Scan for the cell matching the given text and deliver its [X, Y] coordinate at center. 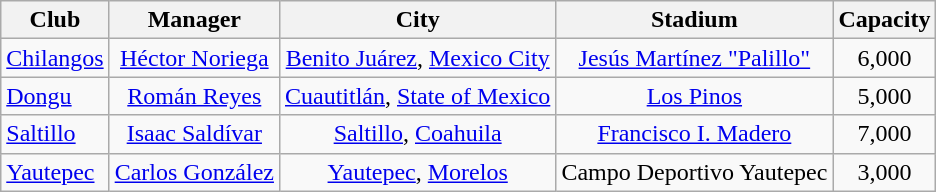
Carlos González [194, 172]
Román Reyes [194, 96]
Yautepec, Morelos [417, 172]
6,000 [884, 58]
7,000 [884, 134]
Campo Deportivo Yautepec [694, 172]
Saltillo [55, 134]
Manager [194, 20]
3,000 [884, 172]
City [417, 20]
Yautepec [55, 172]
Los Pinos [694, 96]
5,000 [884, 96]
Chilangos [55, 58]
Dongu [55, 96]
Saltillo, Coahuila [417, 134]
Héctor Noriega [194, 58]
Cuautitlán, State of Mexico [417, 96]
Stadium [694, 20]
Jesús Martínez "Palillo" [694, 58]
Isaac Saldívar [194, 134]
Club [55, 20]
Francisco I. Madero [694, 134]
Benito Juárez, Mexico City [417, 58]
Capacity [884, 20]
